Search for the cell housing the specified text and yield its [X, Y] center coordinate. 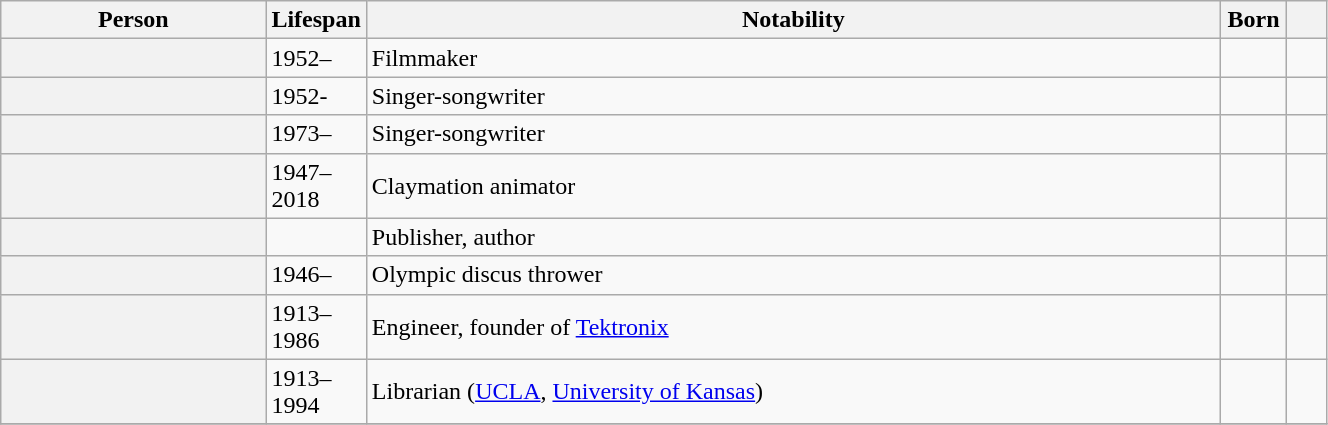
Librarian (UCLA, University of Kansas) [793, 392]
Born [1253, 20]
1946– [316, 275]
1913–1986 [316, 326]
Notability [793, 20]
Engineer, founder of Tektronix [793, 326]
1952– [316, 58]
Publisher, author [793, 237]
Olympic discus thrower [793, 275]
1913–1994 [316, 392]
Filmmaker [793, 58]
1947–2018 [316, 186]
Claymation animator [793, 186]
Lifespan [316, 20]
Person [134, 20]
1973– [316, 134]
1952- [316, 96]
